Return the [x, y] coordinate for the center point of the cell that contains the specified text.  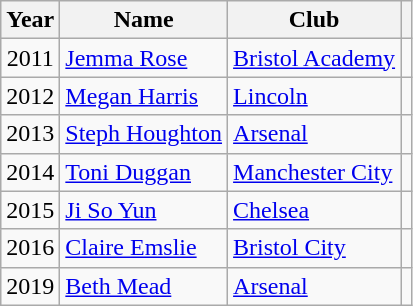
Bristol Academy [314, 58]
Year [30, 20]
Club [314, 20]
Manchester City [314, 172]
Name [144, 20]
Lincoln [314, 96]
2015 [30, 210]
2013 [30, 134]
Toni Duggan [144, 172]
2016 [30, 248]
Megan Harris [144, 96]
2012 [30, 96]
Jemma Rose [144, 58]
2019 [30, 286]
Chelsea [314, 210]
2014 [30, 172]
2011 [30, 58]
Claire Emslie [144, 248]
Beth Mead [144, 286]
Bristol City [314, 248]
Ji So Yun [144, 210]
Steph Houghton [144, 134]
